Determine the [x, y] coordinate at the center of the cell enclosing the given text.  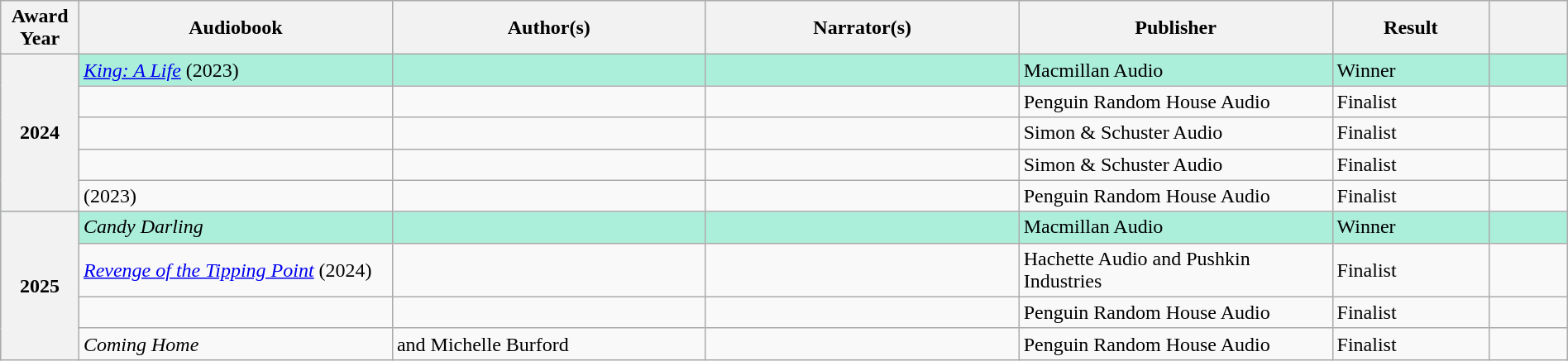
Narrator(s) [862, 28]
Coming Home [235, 344]
2024 [40, 133]
Candy Darling [235, 227]
2025 [40, 286]
(2023) [235, 196]
Award Year [40, 28]
Publisher [1176, 28]
Audiobook [235, 28]
King: A Life (2023) [235, 70]
Revenge of the Tipping Point (2024) [235, 269]
Hachette Audio and Pushkin Industries [1176, 269]
Author(s) [549, 28]
Result [1411, 28]
and Michelle Burford [549, 344]
